For the text-containing cell, return its midpoint in [x, y] coordinate format. 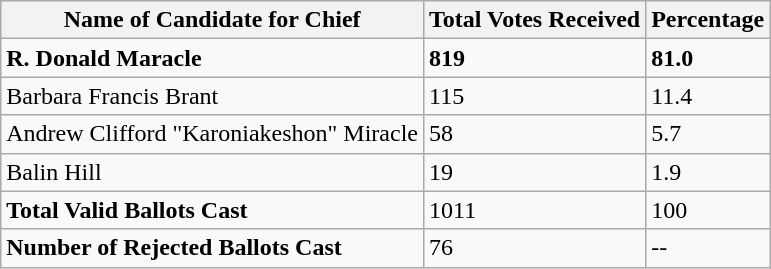
5.7 [708, 134]
Name of Candidate for Chief [212, 20]
1.9 [708, 172]
81.0 [708, 58]
11.4 [708, 96]
Barbara Francis Brant [212, 96]
-- [708, 248]
Balin Hill [212, 172]
Total Votes Received [535, 20]
Andrew Clifford "Karoniakeshon" Miracle [212, 134]
1011 [535, 210]
Number of Rejected Ballots Cast [212, 248]
Total Valid Ballots Cast [212, 210]
19 [535, 172]
58 [535, 134]
76 [535, 248]
100 [708, 210]
115 [535, 96]
819 [535, 58]
Percentage [708, 20]
R. Donald Maracle [212, 58]
